Search for the cell housing the specified text and yield its [X, Y] center coordinate. 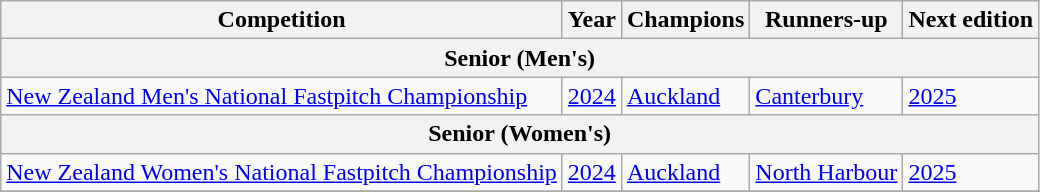
North Harbour [826, 172]
Year [592, 20]
Canterbury [826, 96]
New Zealand Women's National Fastpitch Championship [282, 172]
Senior (Women's) [520, 134]
Next edition [971, 20]
Runners-up [826, 20]
Competition [282, 20]
New Zealand Men's National Fastpitch Championship [282, 96]
Champions [685, 20]
Senior (Men's) [520, 58]
